Return the (X, Y) coordinate for the center point of the cell that contains the specified text.  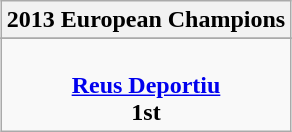
2013 European Champions (146, 20)
Reus Deportiu1st (146, 85)
